Search for the cell housing the specified text and yield its (X, Y) center coordinate. 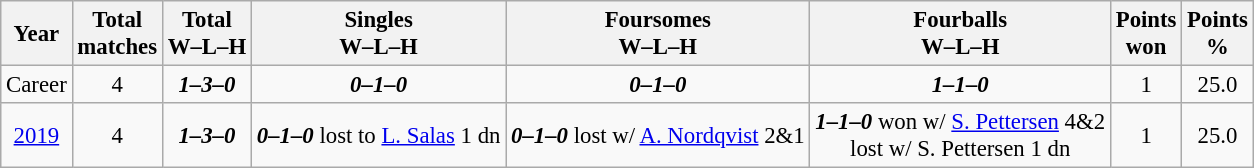
Pointswon (1146, 34)
1–1–0 (960, 85)
0–1–0 lost to L. Salas 1 dn (378, 136)
0–1–0 lost w/ A. Nordqvist 2&1 (658, 136)
Career (36, 85)
1–1–0 won w/ S. Pettersen 4&2lost w/ S. Pettersen 1 dn (960, 136)
Totalmatches (117, 34)
2019 (36, 136)
Year (36, 34)
FourballsW–L–H (960, 34)
TotalW–L–H (206, 34)
SinglesW–L–H (378, 34)
Points% (1218, 34)
FoursomesW–L–H (658, 34)
